Extract the (X, Y) coordinate from the center of the cell holding the provided text.  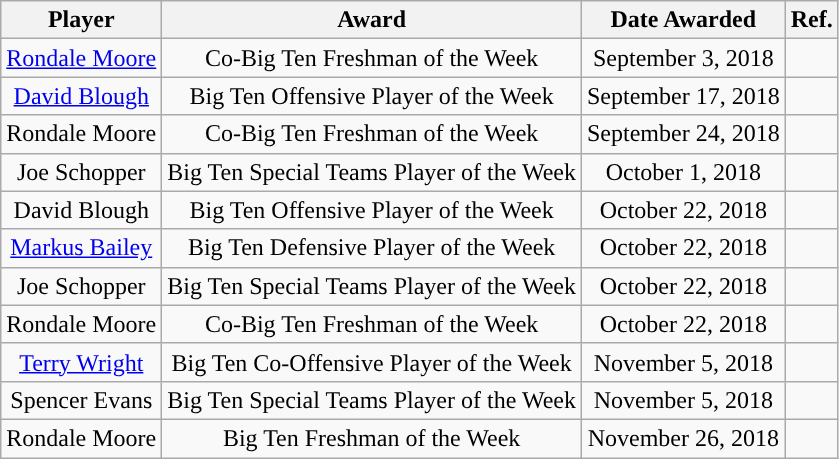
Award (372, 20)
Big Ten Co-Offensive Player of the Week (372, 362)
Markus Bailey (82, 248)
Player (82, 20)
Ref. (812, 20)
September 3, 2018 (683, 58)
November 26, 2018 (683, 438)
Spencer Evans (82, 400)
Date Awarded (683, 20)
October 1, 2018 (683, 172)
Big Ten Defensive Player of the Week (372, 248)
September 17, 2018 (683, 96)
Terry Wright (82, 362)
September 24, 2018 (683, 134)
Big Ten Freshman of the Week (372, 438)
